Detect which cell encompasses the target text, then output its (X, Y) center coordinate. 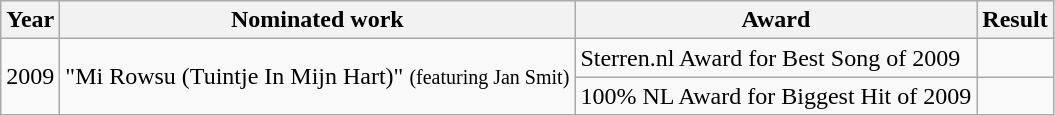
"Mi Rowsu (Tuintje In Mijn Hart)" (featuring Jan Smit) (318, 77)
Nominated work (318, 20)
2009 (30, 77)
Sterren.nl Award for Best Song of 2009 (776, 58)
Result (1015, 20)
Year (30, 20)
Award (776, 20)
100% NL Award for Biggest Hit of 2009 (776, 96)
